Identify which cell holds the provided text, then report its (x, y) central coordinate. 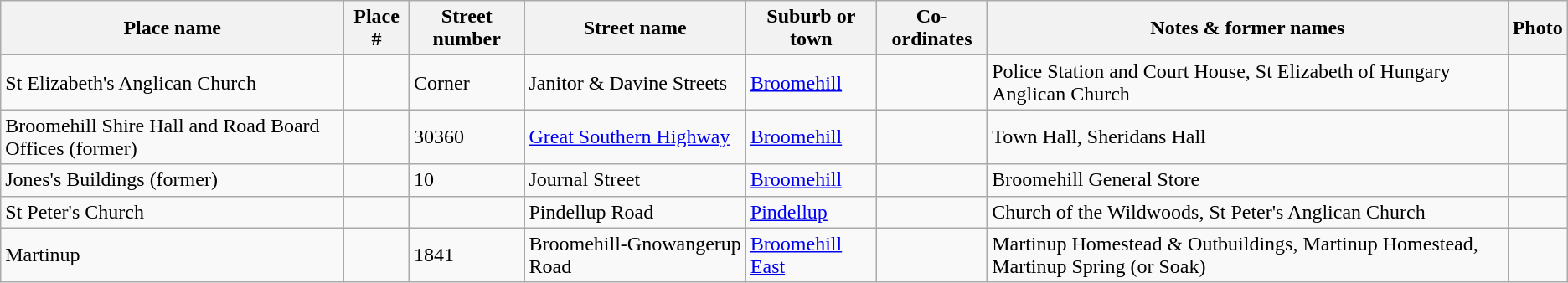
Broomehill Shire Hall and Road Board Offices (former) (173, 137)
Journal Street (635, 180)
Place name (173, 28)
Police Station and Court House, St Elizabeth of Hungary Anglican Church (1248, 82)
Janitor & Davine Streets (635, 82)
Town Hall, Sheridans Hall (1248, 137)
St Peter's Church (173, 212)
Photo (1538, 28)
Great Southern Highway (635, 137)
Street number (466, 28)
Broomehill General Store (1248, 180)
Pindellup Road (635, 212)
Martinup (173, 255)
Pindellup (811, 212)
Broomehill-Gnowangerup Road (635, 255)
10 (466, 180)
Co-ordinates (931, 28)
Street name (635, 28)
Jones's Buildings (former) (173, 180)
Place # (377, 28)
1841 (466, 255)
Broomehill East (811, 255)
Notes & former names (1248, 28)
Corner (466, 82)
Suburb or town (811, 28)
Martinup Homestead & Outbuildings, Martinup Homestead, Martinup Spring (or Soak) (1248, 255)
Church of the Wildwoods, St Peter's Anglican Church (1248, 212)
St Elizabeth's Anglican Church (173, 82)
30360 (466, 137)
